Find where the given text appears and provide that cell's center as [X, Y] coordinate. 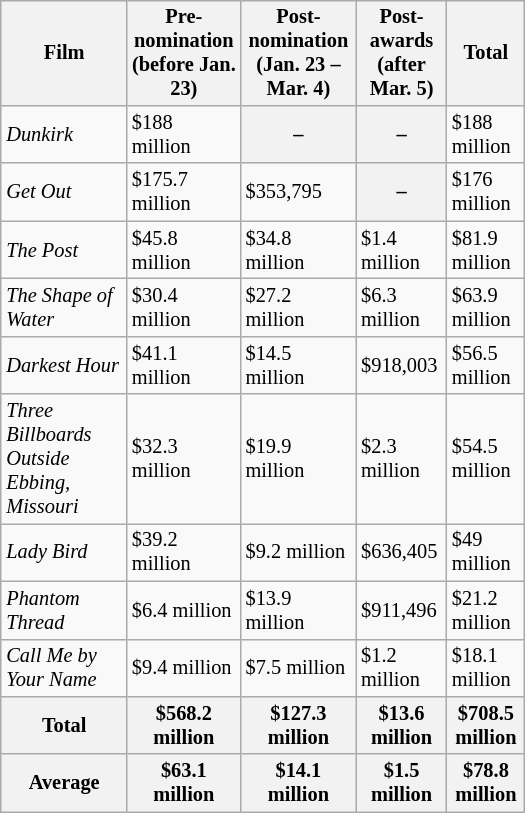
Lady Bird [64, 553]
$32.3 million [184, 459]
$353,795 [299, 192]
Get Out [64, 192]
Pre-nomination(before Jan. 23) [184, 53]
The Post [64, 250]
$176 million [486, 192]
$41.1 million [184, 365]
Post-awards(after Mar. 5) [402, 53]
$9.2 million [299, 553]
$127.3 million [299, 726]
$911,496 [402, 610]
$63.1 million [184, 783]
$21.2 million [486, 610]
$13.6 million [402, 726]
$6.3 million [402, 308]
$81.9 million [486, 250]
Phantom Thread [64, 610]
$49 million [486, 553]
$39.2 million [184, 553]
Darkest Hour [64, 365]
$175.7 million [184, 192]
$1.2 million [402, 668]
$30.4 million [184, 308]
$14.1 million [299, 783]
$636,405 [402, 553]
$708.5 million [486, 726]
$56.5 million [486, 365]
$63.9 million [486, 308]
$6.4 million [184, 610]
$13.9 million [299, 610]
$568.2 million [184, 726]
$45.8 million [184, 250]
$54.5 million [486, 459]
The Shape of Water [64, 308]
$1.5 million [402, 783]
$27.2 million [299, 308]
$1.4 million [402, 250]
Average [64, 783]
$2.3 million [402, 459]
Three Billboards Outside Ebbing, Missouri [64, 459]
Post-nomination(Jan. 23 – Mar. 4) [299, 53]
$19.9 million [299, 459]
$78.8 million [486, 783]
$18.1 million [486, 668]
$7.5 million [299, 668]
$918,003 [402, 365]
$14.5 million [299, 365]
Call Me by Your Name [64, 668]
Film [64, 53]
Dunkirk [64, 135]
$34.8 million [299, 250]
$9.4 million [184, 668]
